From the cell containing the given text, extract its center point as (X, Y) coordinate. 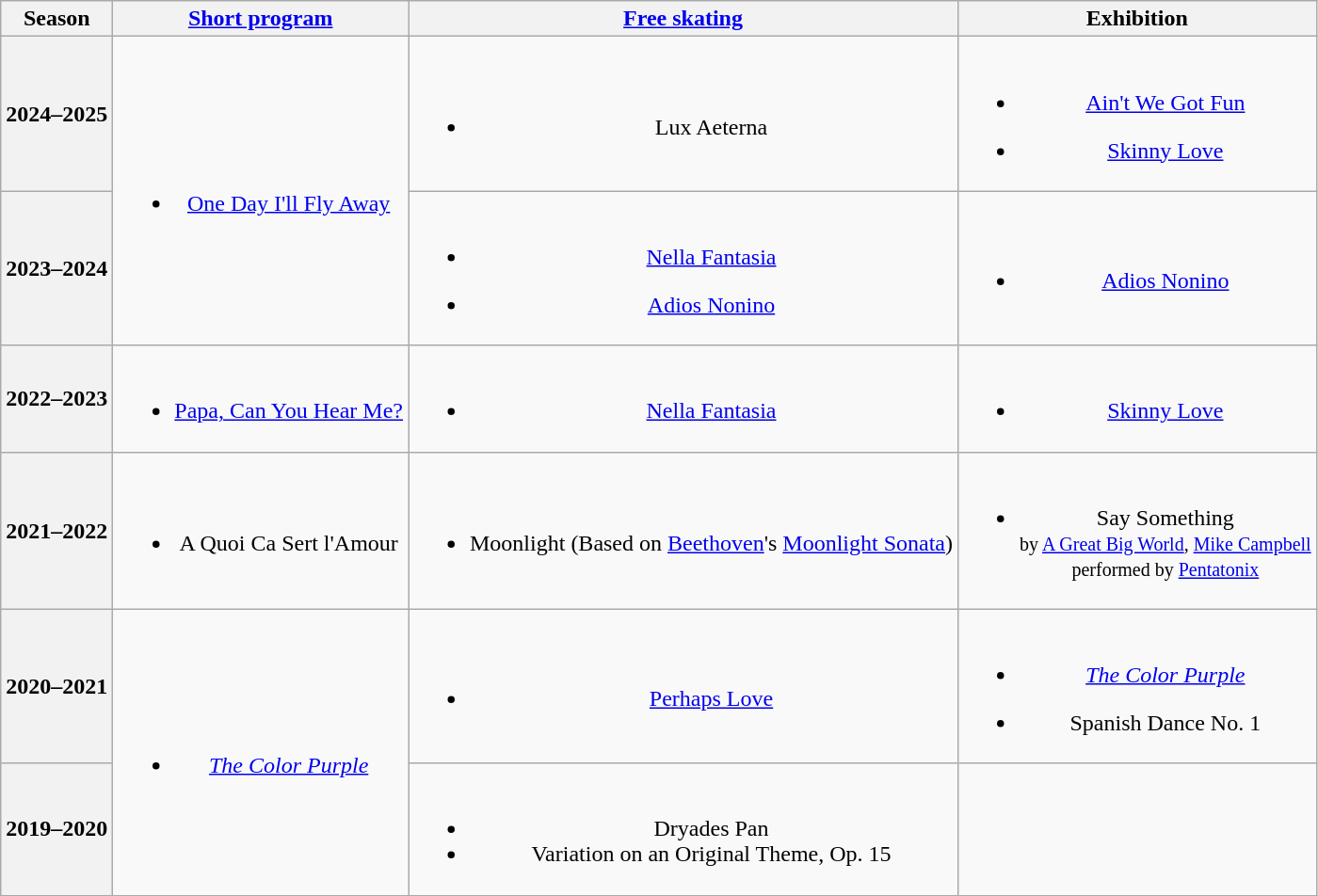
Moonlight (Based on Beethoven's Moonlight Sonata) (683, 531)
Dryades PanVariation on an Original Theme, Op. 15 (683, 829)
One Day I'll Fly Away (261, 191)
2019–2020 (56, 829)
2021–2022 (56, 531)
Adios Nonino (1137, 268)
Perhaps Love (683, 686)
The Color Purple (261, 752)
Short program (261, 19)
Nella Fantasia (683, 399)
2022–2023 (56, 399)
Season (56, 19)
Nella Fantasia Adios Nonino (683, 268)
Lux Aeterna (683, 114)
A Quoi Ca Sert l'Amour (261, 531)
2023–2024 (56, 268)
Free skating (683, 19)
The Color PurpleSpanish Dance No. 1 (1137, 686)
Say Somethingby A Great Big World, Mike Campbellperformed by Pentatonix (1137, 531)
Ain't We Got Fun Skinny Love (1137, 114)
Exhibition (1137, 19)
2020–2021 (56, 686)
Papa, Can You Hear Me? (261, 399)
Skinny Love (1137, 399)
2024–2025 (56, 114)
